Return [X, Y] of the center of cell containing provided text 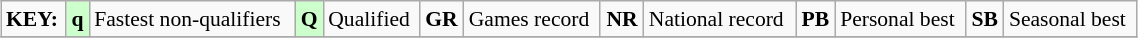
q [78, 19]
Personal best [900, 19]
PB [816, 19]
SB [985, 19]
Qualified [371, 19]
National record [720, 19]
Seasonal best [1070, 19]
NR [622, 19]
Fastest non-qualifiers [192, 19]
Games record [532, 19]
GR [442, 19]
KEY: [34, 19]
Q [309, 19]
